Find where the given text appears and provide that cell's center as (x, y) coordinate. 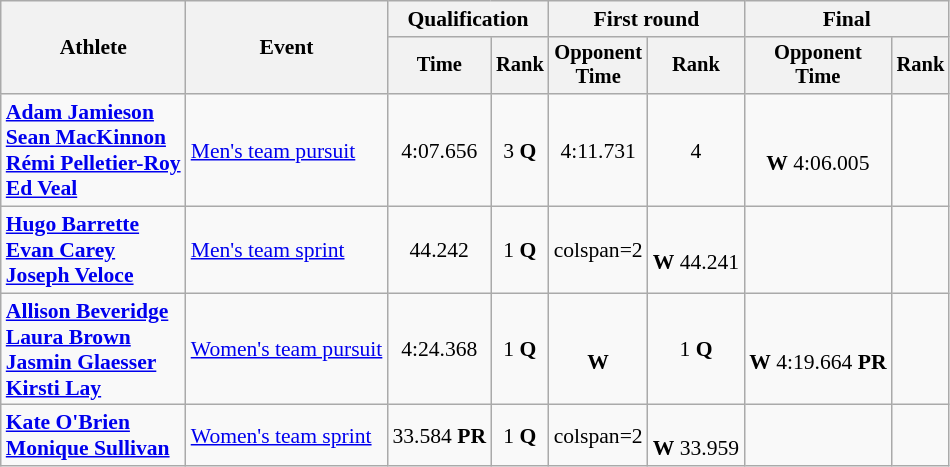
W 33.959 (696, 436)
4:24.368 (439, 349)
Kate O'BrienMonique Sullivan (94, 436)
33.584 PR (439, 436)
Allison BeveridgeLaura BrownJasmin GlaesserKirsti Lay (94, 349)
Men's team sprint (287, 250)
4:11.731 (598, 150)
W 4:06.005 (818, 150)
Adam JamiesonSean MacKinnonRémi Pelletier-RoyEd Veal (94, 150)
Hugo BarretteEvan CareyJoseph Veloce (94, 250)
First round (647, 19)
Event (287, 48)
4 (696, 150)
W (598, 349)
W 44.241 (696, 250)
44.242 (439, 250)
Time (439, 66)
3 Q (520, 150)
Women's team sprint (287, 436)
4:07.656 (439, 150)
Athlete (94, 48)
Final (846, 19)
Men's team pursuit (287, 150)
Qualification (468, 19)
Women's team pursuit (287, 349)
W 4:19.664 PR (818, 349)
